Identify which cell holds the provided text, then report its (X, Y) central coordinate. 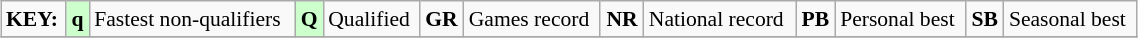
KEY: (34, 19)
Personal best (900, 19)
SB (985, 19)
Fastest non-qualifiers (192, 19)
National record (720, 19)
Seasonal best (1070, 19)
NR (622, 19)
Q (309, 19)
Games record (532, 19)
GR (442, 19)
q (78, 19)
PB (816, 19)
Qualified (371, 19)
